From the cell containing the given text, extract its center point as [x, y] coordinate. 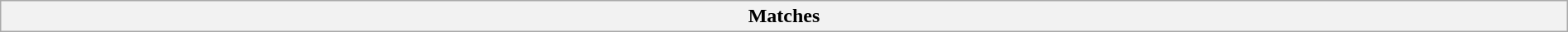
Matches [784, 16]
